Provide the (x, y) coordinate of the cell's center where the given text is located.  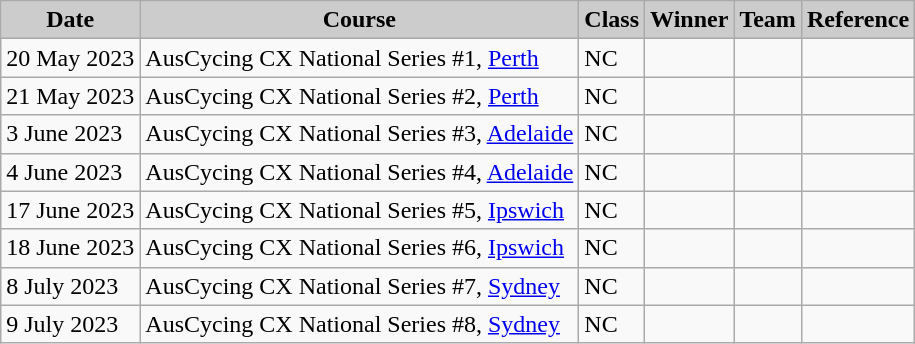
8 July 2023 (70, 286)
AusCycing CX National Series #3, Adelaide (360, 134)
Class (612, 20)
3 June 2023 (70, 134)
AusCycing CX National Series #5, Ipswich (360, 210)
17 June 2023 (70, 210)
AusCycing CX National Series #7, Sydney (360, 286)
20 May 2023 (70, 58)
Date (70, 20)
21 May 2023 (70, 96)
4 June 2023 (70, 172)
AusCycing CX National Series #1, Perth (360, 58)
18 June 2023 (70, 248)
AusCycing CX National Series #8, Sydney (360, 324)
Winner (690, 20)
Team (768, 20)
Course (360, 20)
AusCycing CX National Series #4, Adelaide (360, 172)
AusCycing CX National Series #2, Perth (360, 96)
Reference (858, 20)
AusCycing CX National Series #6, Ipswich (360, 248)
9 July 2023 (70, 324)
